Find where the given text appears and provide that cell's center as [X, Y] coordinate. 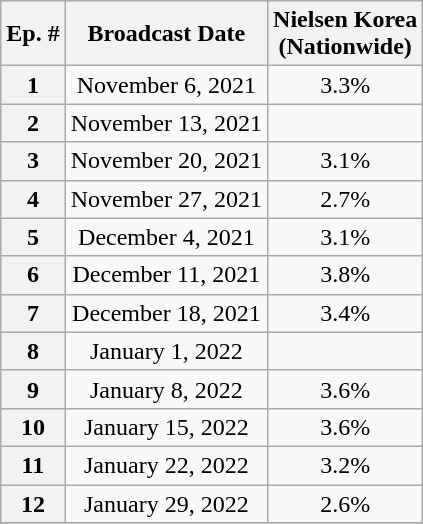
10 [33, 427]
Ep. # [33, 34]
Nielsen Korea(Nationwide) [346, 34]
3.8% [346, 275]
2.7% [346, 199]
11 [33, 465]
January 22, 2022 [166, 465]
3 [33, 161]
12 [33, 503]
6 [33, 275]
8 [33, 351]
January 8, 2022 [166, 389]
5 [33, 237]
November 6, 2021 [166, 85]
November 27, 2021 [166, 199]
December 11, 2021 [166, 275]
December 4, 2021 [166, 237]
December 18, 2021 [166, 313]
7 [33, 313]
January 29, 2022 [166, 503]
3.4% [346, 313]
4 [33, 199]
November 13, 2021 [166, 123]
3.2% [346, 465]
3.3% [346, 85]
November 20, 2021 [166, 161]
January 1, 2022 [166, 351]
9 [33, 389]
Broadcast Date [166, 34]
2 [33, 123]
2.6% [346, 503]
1 [33, 85]
January 15, 2022 [166, 427]
